Capture the cell that displays the provided text and extract its (X, Y) central coordinate. 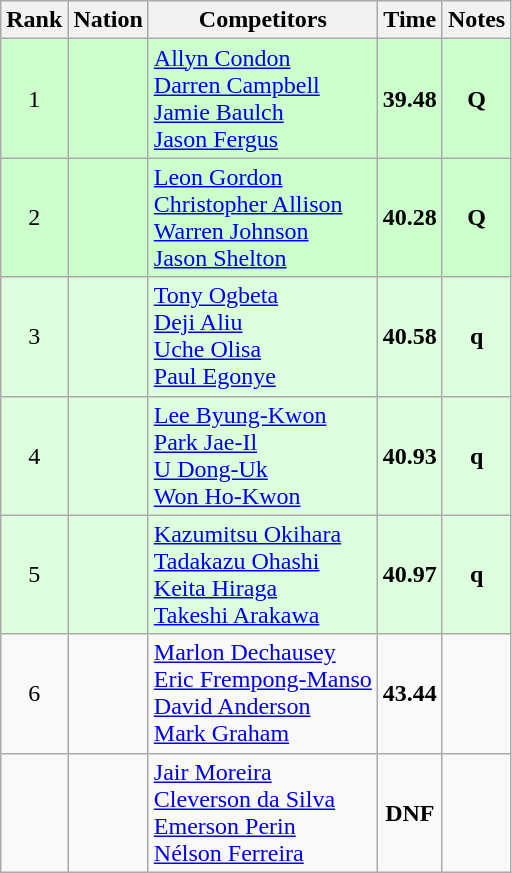
39.48 (410, 98)
Marlon DechauseyEric Frempong-MansoDavid AndersonMark Graham (262, 694)
6 (34, 694)
43.44 (410, 694)
40.28 (410, 218)
Time (410, 20)
Rank (34, 20)
5 (34, 574)
40.97 (410, 574)
Competitors (262, 20)
40.93 (410, 456)
3 (34, 336)
DNF (410, 812)
Allyn CondonDarren CampbellJamie BaulchJason Fergus (262, 98)
Jair MoreiraCleverson da SilvaEmerson PerinNélson Ferreira (262, 812)
4 (34, 456)
Kazumitsu OkiharaTadakazu OhashiKeita HiragaTakeshi Arakawa (262, 574)
Tony OgbetaDeji AliuUche OlisaPaul Egonye (262, 336)
40.58 (410, 336)
1 (34, 98)
Lee Byung-KwonPark Jae-IlU Dong-UkWon Ho-Kwon (262, 456)
2 (34, 218)
Notes (476, 20)
Nation (108, 20)
Leon GordonChristopher AllisonWarren JohnsonJason Shelton (262, 218)
